Provide the [X, Y] coordinate of the cell's center where the given text is located.  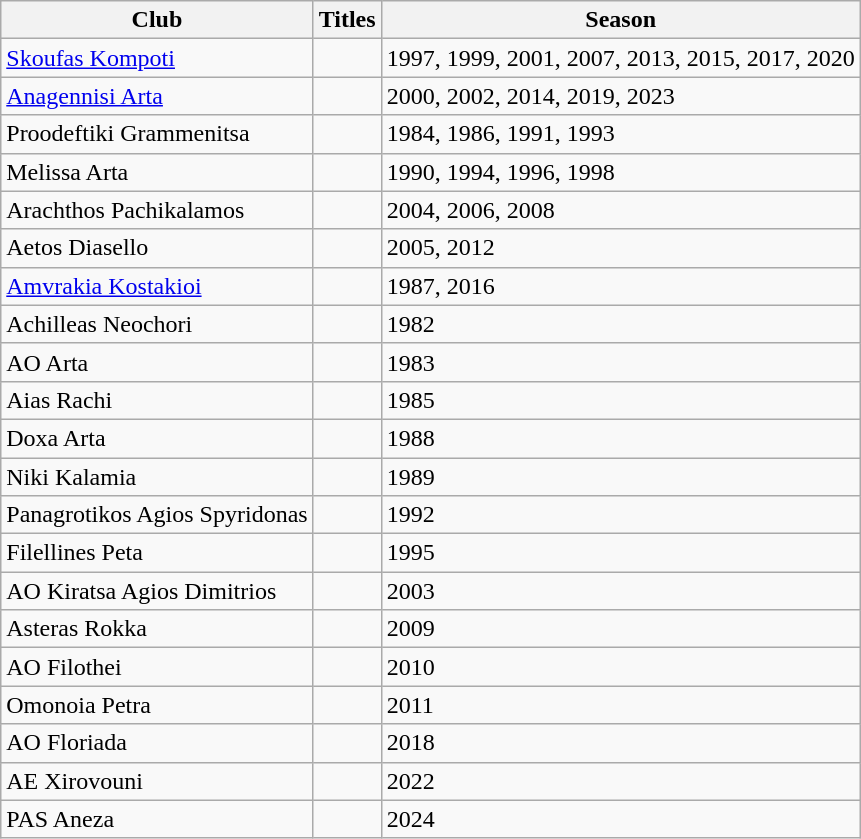
1992 [620, 515]
Filellines Peta [157, 553]
Titles [347, 20]
1988 [620, 438]
AE Xirovouni [157, 781]
2003 [620, 591]
2022 [620, 781]
2011 [620, 705]
Melissa Arta [157, 172]
1997, 1999, 2001, 2007, 2013, 2015, 2017, 2020 [620, 58]
PAS Aneza [157, 819]
AO Floriada [157, 743]
Asteras Rokka [157, 629]
Aetos Diasello [157, 248]
1989 [620, 477]
Amvrakia Kostakioi [157, 286]
2024 [620, 819]
Panagrotikos Agios Spyridonas [157, 515]
Skoufas Kompoti [157, 58]
Omonoia Petra [157, 705]
Anagennisi Arta [157, 96]
Arachthos Pachikalamos [157, 210]
Proodeftiki Grammenitsa [157, 134]
1984, 1986, 1991, 1993 [620, 134]
2000, 2002, 2014, 2019, 2023 [620, 96]
Achilleas Neochori [157, 324]
AO Filothei [157, 667]
2005, 2012 [620, 248]
1985 [620, 400]
AO Arta [157, 362]
Doxa Arta [157, 438]
1987, 2016 [620, 286]
2004, 2006, 2008 [620, 210]
AO Kiratsa Agios Dimitrios [157, 591]
1995 [620, 553]
Niki Kalamia [157, 477]
2010 [620, 667]
1983 [620, 362]
2009 [620, 629]
2018 [620, 743]
1982 [620, 324]
1990, 1994, 1996, 1998 [620, 172]
Season [620, 20]
Aias Rachi [157, 400]
Club [157, 20]
